Output the [x, y] coordinate of the center of the cell containing the given text.  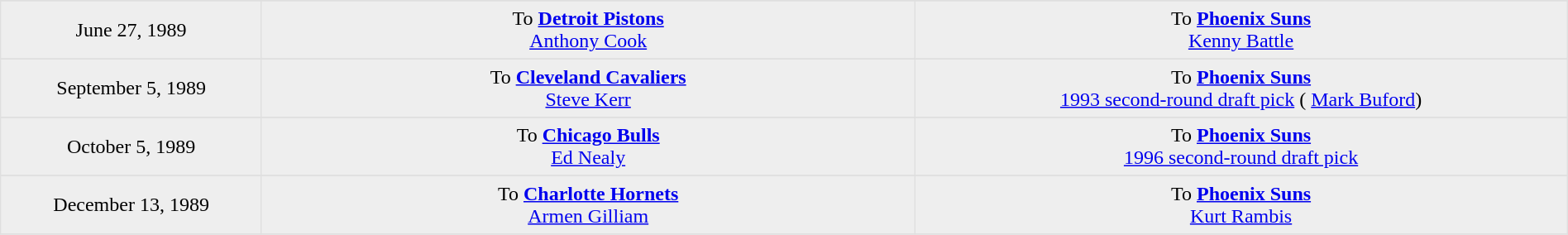
To Charlotte Hornets Armen Gilliam [587, 204]
To Cleveland Cavaliers Steve Kerr [587, 88]
To Chicago Bulls Ed Nealy [587, 146]
October 5, 1989 [131, 146]
To Detroit Pistons Anthony Cook [587, 30]
To Phoenix Suns Kenny Battle [1241, 30]
June 27, 1989 [131, 30]
To Phoenix Suns Kurt Rambis [1241, 204]
September 5, 1989 [131, 88]
To Phoenix Suns1993 second-round draft pick ( Mark Buford) [1241, 88]
December 13, 1989 [131, 204]
To Phoenix Suns1996 second-round draft pick [1241, 146]
